Determine the [X, Y] coordinate at the center of the cell enclosing the given text.  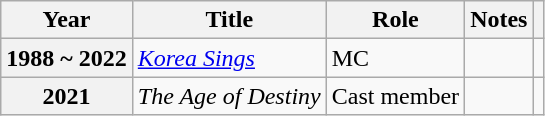
Title [229, 20]
Korea Sings [229, 58]
Role [395, 20]
The Age of Destiny [229, 96]
2021 [67, 96]
Year [67, 20]
Cast member [395, 96]
MC [395, 58]
1988 ~ 2022 [67, 58]
Notes [499, 20]
